Return [x, y] of the center of cell containing provided text 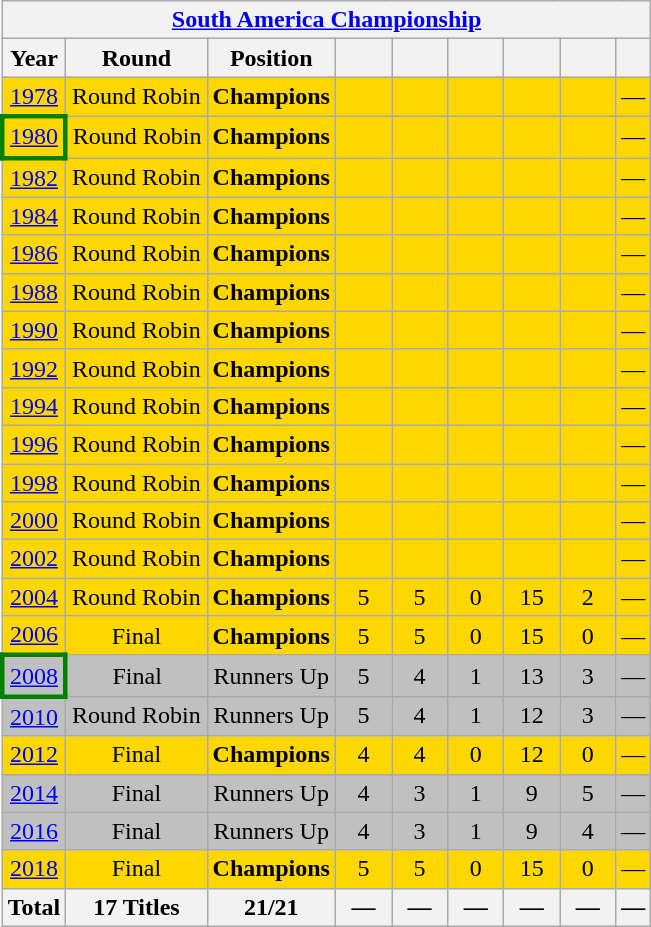
1988 [34, 292]
2016 [34, 831]
2014 [34, 793]
Year [34, 58]
Total [34, 907]
17 Titles [136, 907]
1982 [34, 178]
1992 [34, 368]
2010 [34, 716]
1978 [34, 97]
2 [588, 597]
Position [271, 58]
South America Championship [326, 20]
1980 [34, 136]
1998 [34, 483]
1994 [34, 406]
1984 [34, 216]
1996 [34, 444]
1990 [34, 330]
2004 [34, 597]
2018 [34, 869]
Round [136, 58]
13 [532, 676]
2006 [34, 636]
1986 [34, 254]
2008 [34, 676]
2000 [34, 521]
2002 [34, 559]
21/21 [271, 907]
2012 [34, 755]
